Determine the [x, y] coordinate at the center of the cell enclosing the given text.  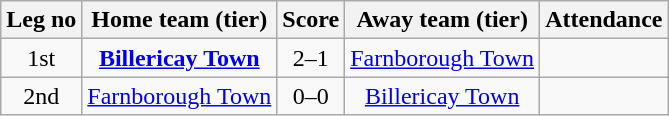
Leg no [42, 20]
2nd [42, 96]
Away team (tier) [442, 20]
2–1 [311, 58]
0–0 [311, 96]
1st [42, 58]
Score [311, 20]
Home team (tier) [180, 20]
Attendance [604, 20]
